Pinpoint the cell where the given text exists, returning its (X, Y) midpoint coordinate. 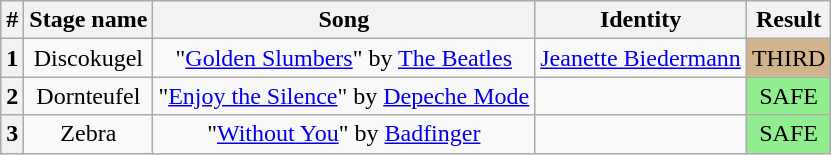
Jeanette Biedermann (641, 58)
Dornteufel (88, 96)
"Enjoy the Silence" by Depeche Mode (344, 96)
1 (12, 58)
"Without You" by Badfinger (344, 134)
Song (344, 20)
Result (788, 20)
# (12, 20)
Zebra (88, 134)
"Golden Slumbers" by The Beatles (344, 58)
3 (12, 134)
2 (12, 96)
Identity (641, 20)
THIRD (788, 58)
Stage name (88, 20)
Discokugel (88, 58)
